Scan for the cell matching the given text and deliver its (x, y) coordinate at center. 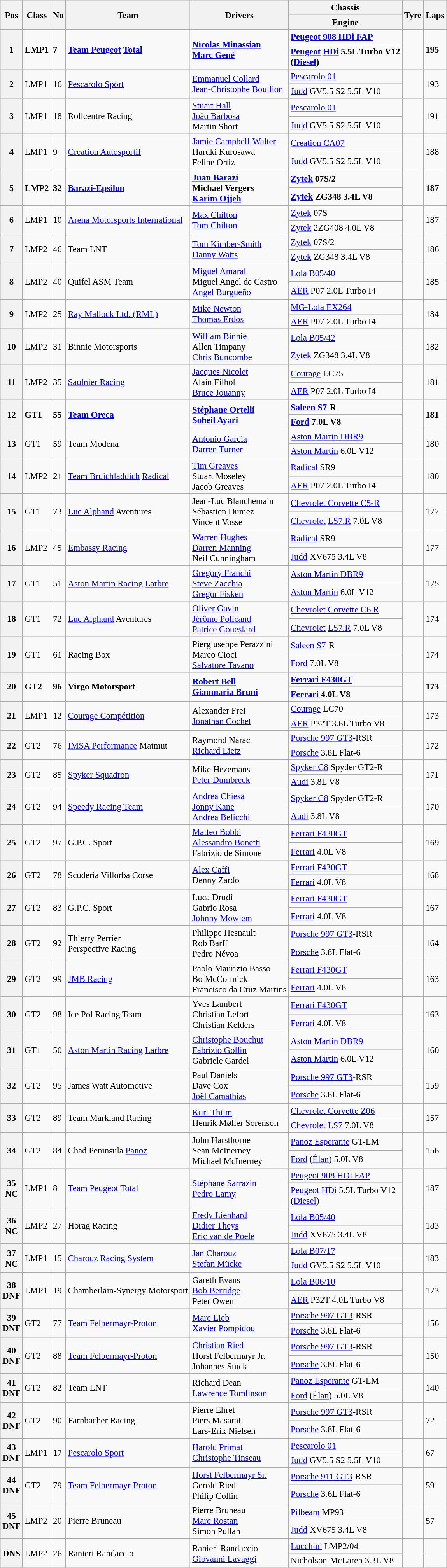
164 (435, 943)
William Binnie Allen Timpany Chris Buncombe (240, 346)
DNS (12, 1553)
171 (435, 775)
29 (12, 979)
2 (12, 84)
Jean-Luc Blanchemain Sébastien Dumez Vincent Vosse (240, 512)
Chevrolet Corvette Z06 (345, 1111)
Ranieri Randaccio (128, 1553)
Virgo Motorsport (128, 687)
Team Markland Racing (128, 1118)
Pilbeam MP93 (345, 1512)
- (435, 1553)
172 (435, 745)
Courage LC75 (345, 373)
Quifel ASM Team (128, 282)
191 (435, 117)
MG-Lola EX264 (345, 307)
Drivers (240, 15)
24 (12, 807)
28 (12, 943)
98 (58, 1014)
Nicolas Minassian Marc Gené (240, 49)
Stéphane Sarrazin Pedro Lamy (240, 1188)
Rollcentre Racing (128, 117)
Miguel Amaral Miguel Angel de Castro Angel Burgueño (240, 282)
Courage LC70 (345, 709)
Paul Daniels Dave Cox Joël Camathias (240, 1086)
Laps (435, 15)
Christian Ried Horst Felbermayr Jr. Johannes Stuck (240, 1356)
36NC (12, 1226)
Team (128, 15)
46 (58, 249)
Courage Compétition (128, 716)
Chevrolet Corvette C5-R (345, 503)
Chevrolet Corvette C6.R (345, 610)
Gareth Evans Bob Berridge Peter Owen (240, 1291)
40 (58, 282)
Ray Mallock Ltd. (RML) (128, 314)
Gregory Franchi Steve Zacchia Gregor Fisken (240, 583)
Team Oreca (128, 415)
34 (12, 1150)
175 (435, 583)
Lucchini LMP2/04 (345, 1546)
IMSA Performance Matmut (128, 745)
Horst Felbermayr Sr. Gerold Ried Philip Collin (240, 1485)
Alex Caffi Denny Zardo (240, 875)
184 (435, 314)
85 (58, 775)
67 (435, 1453)
Stéphane Ortelli Soheil Ayari (240, 415)
4 (12, 152)
185 (435, 282)
89 (58, 1118)
1 (12, 49)
45 (58, 548)
14 (12, 476)
97 (58, 843)
Embassy Racing (128, 548)
77 (58, 1323)
Mike Newton Thomas Erdos (240, 314)
Jamie Campbell-Walter Haruki Kurosawa Felipe Ortiz (240, 152)
Christophe Bouchut Fabrizio Gollin Gabriele Gardel (240, 1050)
Warren Hughes Darren Manning Neil Cunningham (240, 548)
186 (435, 249)
Chad Peninsula Panoz (128, 1150)
84 (58, 1150)
Paolo Maurizio Basso Bo McCormick Francisco da Cruz Martins (240, 979)
157 (435, 1118)
Yves Lambert Christian Lefort Christian Kelders (240, 1014)
39DNF (12, 1323)
Robert Bell Gianmaria Bruni (240, 687)
Philippe Hesnault Rob Barff Pedro Névoa (240, 943)
99 (58, 979)
Chamberlain-Synergy Motorsport (128, 1291)
AER P32T 3.6L Turbo V8 (345, 723)
43DNF (12, 1453)
Farnbacher Racing (128, 1421)
30 (12, 1014)
195 (435, 49)
3 (12, 117)
78 (58, 875)
41DNF (12, 1388)
Zytek 07S (345, 213)
45DNF (12, 1521)
73 (58, 512)
Juan Barazi Michael Vergers Karim Ojjeh (240, 188)
88 (58, 1356)
76 (58, 745)
Thierry Perrier Perspective Racing (128, 943)
Max Chilton Tom Chilton (240, 220)
22 (12, 745)
90 (58, 1421)
Marc Lieb Xavier Pompidou (240, 1323)
92 (58, 943)
Chassis (345, 8)
Pierre Ehret Piers Masarati Lars-Erik Nielsen (240, 1421)
Stuart Hall João Barbosa Martin Short (240, 117)
42DNF (12, 1421)
Fredy Lienhard Didier Theys Eric van de Poele (240, 1226)
Tom Kimber-Smith Danny Watts (240, 249)
Jan Charouz Stefan Mücke (240, 1258)
Lola B05/42 (345, 338)
Chevrolet LS7 7.0L V8 (345, 1125)
Speedy Racing Team (128, 807)
Ice Pol Racing Team (128, 1014)
Richard Dean Lawrence Tomlinson (240, 1388)
Alexander Frei Jonathan Cochet (240, 716)
Horag Racing (128, 1226)
23 (12, 775)
Saulnier Racing (128, 382)
Scuderia Villorba Corse (128, 875)
61 (58, 654)
Class (37, 15)
140 (435, 1388)
Binnie Motorsports (128, 346)
51 (58, 583)
6 (12, 220)
5 (12, 188)
Porsche 911 GT3-RSR (345, 1476)
33 (12, 1118)
96 (58, 687)
83 (58, 908)
Emmanuel Collard Jean-Christophe Boullion (240, 84)
Team Bruichladdich Radical (128, 476)
Arena Motorsports International (128, 220)
150 (435, 1356)
Tim Greaves Stuart Moseley Jacob Greaves (240, 476)
Andrea Chiesa Jonny Kane Andrea Belicchi (240, 807)
55 (58, 415)
182 (435, 346)
Pierre Bruneau Marc Rostan Simon Pullan (240, 1521)
193 (435, 84)
Kurt Thiim Henrik Møller Sorenson (240, 1118)
AER P32T 4.0L Turbo V8 (345, 1300)
JMB Racing (128, 979)
Piergiuseppe Perazzini Marco Cioci Salvatore Tavano (240, 654)
95 (58, 1086)
Team Modena (128, 444)
167 (435, 908)
160 (435, 1050)
Oliver Gavin Jérôme Policand Patrice Goueslard (240, 619)
Racing Box (128, 654)
159 (435, 1086)
94 (58, 807)
170 (435, 807)
Zytek 2ZG408 4.0L V8 (345, 227)
John Harsthorne Sean McInerney Michael McInerney (240, 1150)
Antonio García Darren Turner (240, 444)
13 (12, 444)
Barazi-Epsilon (128, 188)
Lola B07/17 (345, 1251)
Creation Autosportif (128, 152)
Porsche 3.6L Flat-6 (345, 1494)
40DNF (12, 1356)
Nicholson-McLaren 3.3L V8 (345, 1561)
Harold Primat Christophe Tinseau (240, 1453)
79 (58, 1485)
Creation CA07 (345, 143)
Luca Drudi Gabrio Rosa Johnny Mowlem (240, 908)
82 (58, 1388)
Ranieri Randaccio Giovanni Lavaggi (240, 1553)
Lola B06/10 (345, 1282)
169 (435, 843)
Pierre Bruneau (128, 1521)
35 (58, 382)
Jacques Nicolet Alain Filhol Bruce Jouanny (240, 382)
35NC (12, 1188)
57 (435, 1521)
Tyre (413, 15)
Pos (12, 15)
37NC (12, 1258)
168 (435, 875)
James Watt Automotive (128, 1086)
Mike Hezemans Peter Dumbreck (240, 775)
No (58, 15)
38DNF (12, 1291)
188 (435, 152)
50 (58, 1050)
Spyker Squadron (128, 775)
11 (12, 382)
Charouz Racing System (128, 1258)
Matteo Bobbi Alessandro Bonetti Fabrizio de Simone (240, 843)
Raymond Narac Richard Lietz (240, 745)
Engine (345, 23)
44DNF (12, 1485)
